Extract the (X, Y) coordinate from the center of the cell holding the provided text.  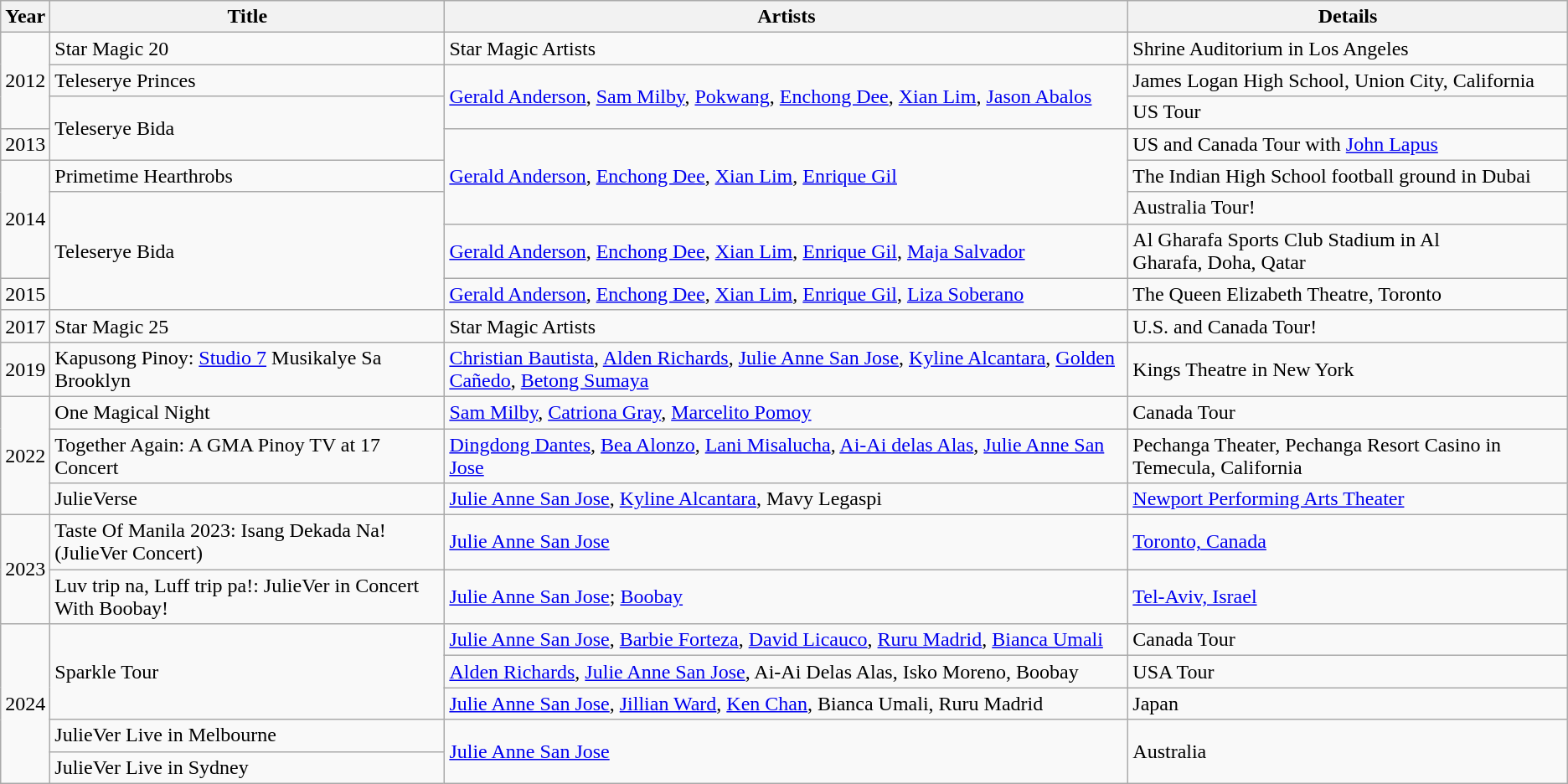
Al Gharafa Sports Club Stadium in AlGharafa, Doha, Qatar (1348, 251)
Shrine Auditorium in Los Angeles (1348, 49)
The Indian High School football ground in Dubai (1348, 176)
Details (1348, 17)
Christian Bautista, Alden Richards, Julie Anne San Jose, Kyline Alcantara, Golden Cañedo, Betong Sumaya (787, 369)
Julie Anne San Jose, Barbie Forteza, David Licauco, Ruru Madrid, Bianca Umali (787, 640)
Julie Anne San Jose, Jillian Ward, Ken Chan, Bianca Umali, Ruru Madrid (787, 704)
Luv trip na, Luff trip pa!: JulieVer in Concert With Boobay! (248, 596)
Together Again: A GMA Pinoy TV at 17 Concert (248, 456)
US Tour (1348, 112)
Dingdong Dantes, Bea Alonzo, Lani Misalucha, Ai-Ai delas Alas, Julie Anne San Jose (787, 456)
USA Tour (1348, 672)
Kings Theatre in New York (1348, 369)
Primetime Hearthrobs (248, 176)
2014 (25, 219)
Sam Milby, Catriona Gray, Marcelito Pomoy (787, 412)
Australia Tour! (1348, 208)
Star Magic 25 (248, 326)
2024 (25, 704)
One Magical Night (248, 412)
2023 (25, 570)
Star Magic 20 (248, 49)
US and Canada Tour with John Lapus (1348, 144)
Toronto, Canada (1348, 543)
Kapusong Pinoy: Studio 7 Musikalye Sa Brooklyn (248, 369)
JulieVer Live in Melbourne (248, 735)
Taste Of Manila 2023: Isang Dekada Na! (JulieVer Concert) (248, 543)
2017 (25, 326)
2012 (25, 80)
JulieVer Live in Sydney (248, 767)
Alden Richards, Julie Anne San Jose, Ai-Ai Delas Alas, Isko Moreno, Boobay (787, 672)
Tel-Aviv, Israel (1348, 596)
Gerald Anderson, Enchong Dee, Xian Lim, Enrique Gil, Liza Soberano (787, 294)
Gerald Anderson, Sam Milby, Pokwang, Enchong Dee, Xian Lim, Jason Abalos (787, 96)
Sparkle Tour (248, 672)
2013 (25, 144)
Julie Anne San Jose, Kyline Alcantara, Mavy Legaspi (787, 499)
Pechanga Theater, Pechanga Resort Casino in Temecula, California (1348, 456)
JulieVerse (248, 499)
The Queen Elizabeth Theatre, Toronto (1348, 294)
Teleserye Princes (248, 80)
Gerald Anderson, Enchong Dee, Xian Lim, Enrique Gil, Maja Salvador (787, 251)
2022 (25, 456)
Julie Anne San Jose; Boobay (787, 596)
James Logan High School, Union City, California (1348, 80)
Year (25, 17)
Australia (1348, 751)
2015 (25, 294)
Artists (787, 17)
2019 (25, 369)
Title (248, 17)
U.S. and Canada Tour! (1348, 326)
Japan (1348, 704)
Gerald Anderson, Enchong Dee, Xian Lim, Enrique Gil (787, 176)
Newport Performing Arts Theater (1348, 499)
